Provide the [X, Y] coordinate of the cell's center where the given text is located.  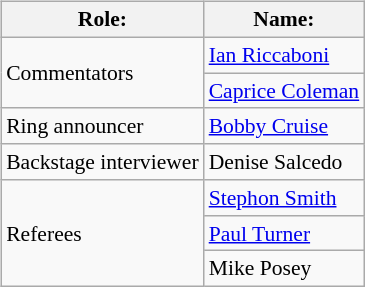
Commentators [102, 72]
Stephon Smith [284, 198]
Bobby Cruise [284, 126]
Mike Posey [284, 269]
Role: [102, 20]
Paul Turner [284, 233]
Backstage interviewer [102, 162]
Name: [284, 20]
Ian Riccaboni [284, 55]
Ring announcer [102, 126]
Caprice Coleman [284, 91]
Referees [102, 234]
Denise Salcedo [284, 162]
